Return [x, y] of the center of cell containing provided text 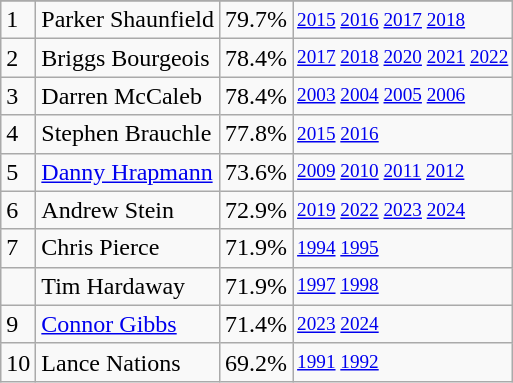
Briggs Bourgeois [128, 58]
1994 1995 [403, 248]
Andrew Stein [128, 210]
2019 2022 2023 2024 [403, 210]
77.8% [256, 134]
2009 2010 2011 2012 [403, 172]
10 [18, 362]
1997 1998 [403, 286]
3 [18, 96]
69.2% [256, 362]
Lance Nations [128, 362]
2017 2018 2020 2021 2022 [403, 58]
Danny Hrapmann [128, 172]
4 [18, 134]
Stephen Brauchle [128, 134]
2023 2024 [403, 324]
1 [18, 20]
Darren McCaleb [128, 96]
2 [18, 58]
2015 2016 [403, 134]
Tim Hardaway [128, 286]
71.4% [256, 324]
72.9% [256, 210]
6 [18, 210]
2015 2016 2017 2018 [403, 20]
5 [18, 172]
2003 2004 2005 2006 [403, 96]
7 [18, 248]
79.7% [256, 20]
9 [18, 324]
Chris Pierce [128, 248]
1991 1992 [403, 362]
Connor Gibbs [128, 324]
Parker Shaunfield [128, 20]
73.6% [256, 172]
